Return (x, y) of the center of cell containing provided text 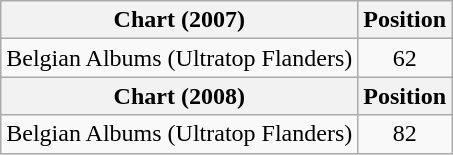
82 (405, 134)
62 (405, 58)
Chart (2008) (180, 96)
Chart (2007) (180, 20)
